Search for the cell housing the specified text and yield its [X, Y] center coordinate. 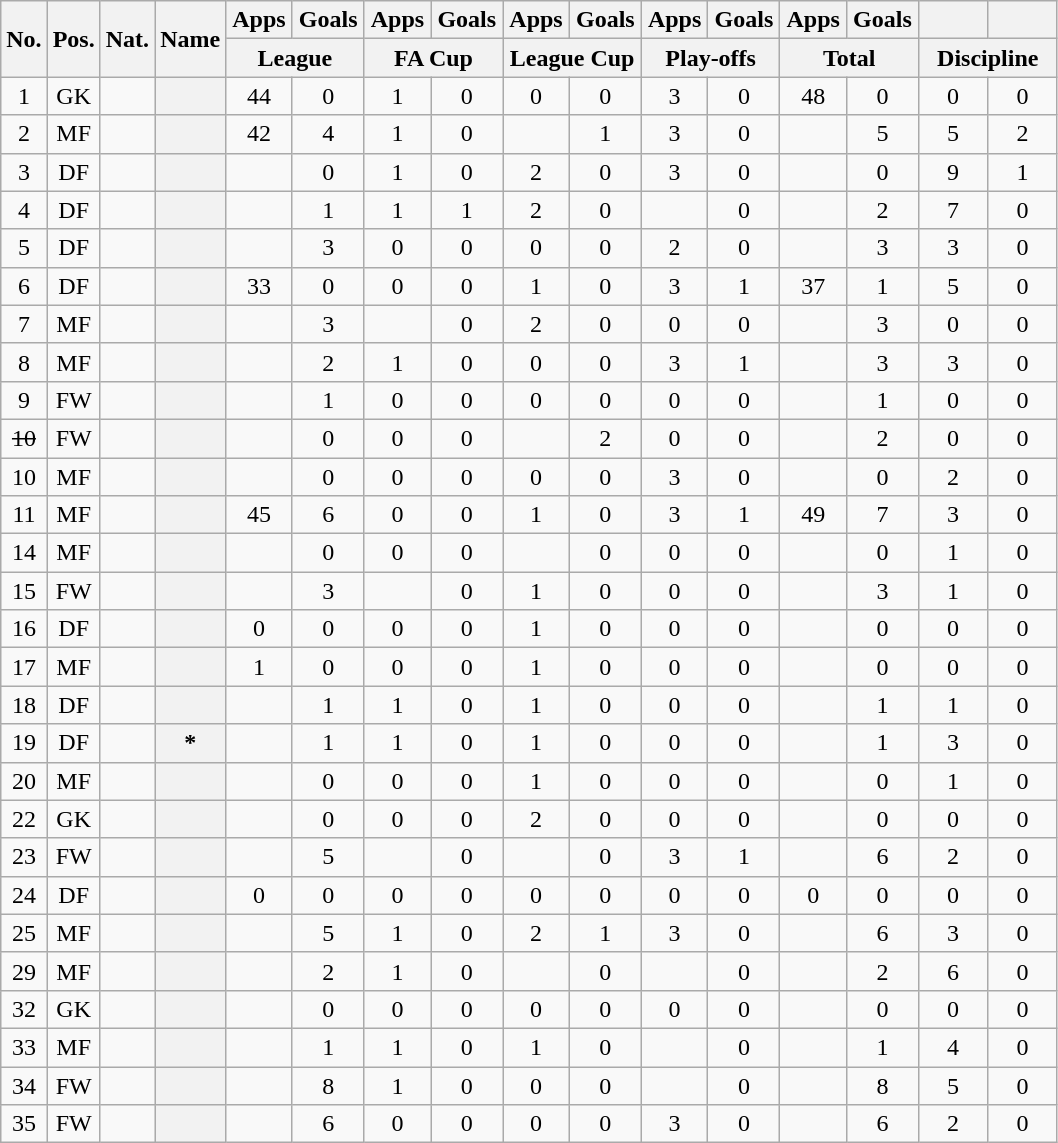
20 [24, 781]
49 [814, 515]
32 [24, 1009]
44 [260, 96]
16 [24, 629]
23 [24, 857]
25 [24, 933]
35 [24, 1124]
15 [24, 591]
34 [24, 1085]
17 [24, 667]
No. [24, 39]
19 [24, 743]
Nat. [127, 39]
37 [814, 286]
Play-offs [710, 58]
45 [260, 515]
11 [24, 515]
24 [24, 895]
42 [260, 134]
League [296, 58]
48 [814, 96]
League Cup [572, 58]
22 [24, 819]
Name [190, 39]
Pos. [74, 39]
Total [850, 58]
18 [24, 705]
FA Cup [434, 58]
Discipline [988, 58]
29 [24, 971]
14 [24, 553]
* [190, 743]
